Find where the given text appears and provide that cell's center as (x, y) coordinate. 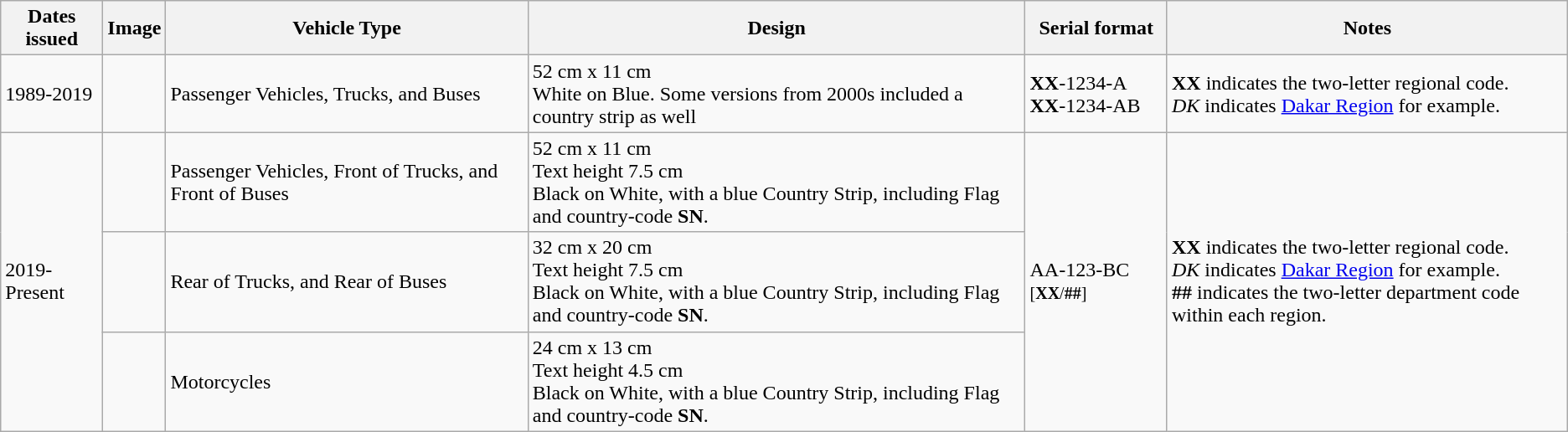
Motorcycles (347, 382)
Rear of Trucks, and Rear of Buses (347, 281)
Notes (1367, 28)
1989-2019 (52, 94)
Vehicle Type (347, 28)
Passenger Vehicles, Trucks, and Buses (347, 94)
Dates issued (52, 28)
24 cm x 13 cmText height 4.5 cmBlack on White, with a blue Country Strip, including Flag and country-code SN. (776, 382)
52 cm x 11 cmWhite on Blue. Some versions from 2000s included a country strip as well (776, 94)
XX indicates the two-letter regional code.DK indicates Dakar Region for example. (1367, 94)
Design (776, 28)
XX-1234-AXX-1234-AB (1096, 94)
32 cm x 20 cmText height 7.5 cmBlack on White, with a blue Country Strip, including Flag and country-code SN. (776, 281)
Serial format (1096, 28)
Image (134, 28)
2019-Present (52, 281)
XX indicates the two-letter regional code.DK indicates Dakar Region for example.## indicates the two-letter department code within each region. (1367, 281)
Passenger Vehicles, Front of Trucks, and Front of Buses (347, 183)
AA-123-BC [XX/##] (1096, 281)
52 cm x 11 cmText height 7.5 cmBlack on White, with a blue Country Strip, including Flag and country-code SN. (776, 183)
